Detect which cell encompasses the target text, then output its (x, y) center coordinate. 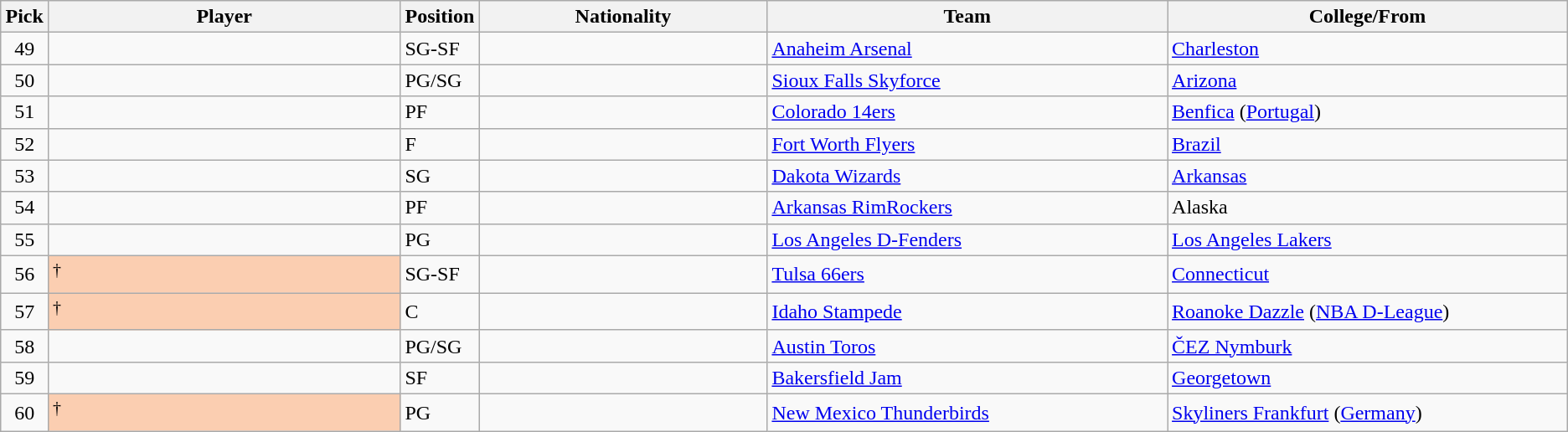
Georgetown (1368, 378)
Player (224, 17)
Austin Toros (967, 346)
58 (25, 346)
53 (25, 176)
SF (440, 378)
56 (25, 275)
51 (25, 112)
Tulsa 66ers (967, 275)
Connecticut (1368, 275)
Arkansas RimRockers (967, 208)
Pick (25, 17)
Los Angeles Lakers (1368, 239)
60 (25, 412)
55 (25, 239)
Alaska (1368, 208)
Idaho Stampede (967, 311)
Brazil (1368, 144)
Roanoke Dazzle (NBA D-League) (1368, 311)
Team (967, 17)
New Mexico Thunderbirds (967, 412)
Sioux Falls Skyforce (967, 80)
52 (25, 144)
49 (25, 49)
College/From (1368, 17)
Los Angeles D-Fenders (967, 239)
50 (25, 80)
SG (440, 176)
Nationality (623, 17)
Anaheim Arsenal (967, 49)
F (440, 144)
Skyliners Frankfurt (Germany) (1368, 412)
Arizona (1368, 80)
59 (25, 378)
Fort Worth Flyers (967, 144)
Dakota Wizards (967, 176)
ČEZ Nymburk (1368, 346)
Charleston (1368, 49)
54 (25, 208)
Colorado 14ers (967, 112)
Bakersfield Jam (967, 378)
Arkansas (1368, 176)
Position (440, 17)
57 (25, 311)
Benfica (Portugal) (1368, 112)
C (440, 311)
